Return [X, Y] of the center of cell containing provided text 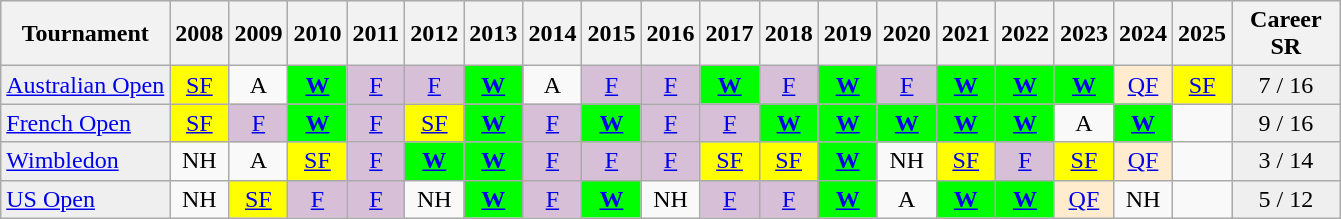
2016 [670, 34]
2023 [1084, 34]
2011 [376, 34]
2022 [1024, 34]
Australian Open [86, 85]
5 / 12 [1286, 199]
2025 [1202, 34]
2019 [848, 34]
Career SR [1286, 34]
7 / 16 [1286, 85]
2012 [434, 34]
2010 [318, 34]
Wimbledon [86, 161]
2009 [258, 34]
2018 [788, 34]
2013 [494, 34]
US Open [86, 199]
3 / 14 [1286, 161]
French Open [86, 123]
2020 [906, 34]
Tournament [86, 34]
2024 [1142, 34]
2021 [966, 34]
9 / 16 [1286, 123]
2008 [200, 34]
2017 [730, 34]
2014 [552, 34]
2015 [612, 34]
